Detect which cell encompasses the target text, then output its [x, y] center coordinate. 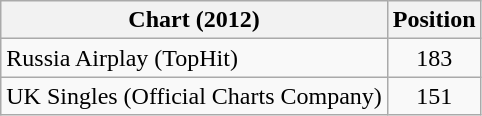
UK Singles (Official Charts Company) [194, 96]
151 [434, 96]
183 [434, 58]
Chart (2012) [194, 20]
Russia Airplay (TopHit) [194, 58]
Position [434, 20]
